Identify which cell holds the provided text, then report its [X, Y] central coordinate. 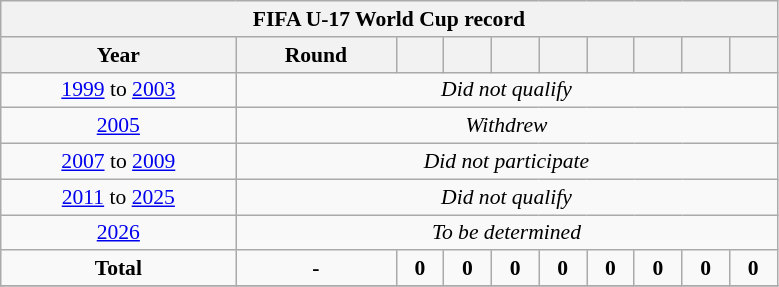
Round [316, 55]
Total [118, 269]
FIFA U-17 World Cup record [389, 19]
2007 to 2009 [118, 162]
1999 to 2003 [118, 90]
2026 [118, 233]
To be determined [506, 233]
Withdrew [506, 126]
2011 to 2025 [118, 197]
- [316, 269]
2005 [118, 126]
Did not participate [506, 162]
Year [118, 55]
